Detect which cell encompasses the target text, then output its [x, y] center coordinate. 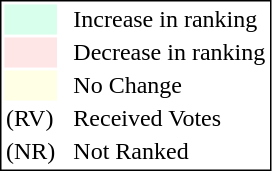
Received Votes [170, 119]
(RV) [30, 119]
No Change [170, 85]
Increase in ranking [170, 19]
Decrease in ranking [170, 53]
(NR) [30, 151]
Not Ranked [170, 151]
